Provide the (x, y) coordinate of the cell's center where the given text is located.  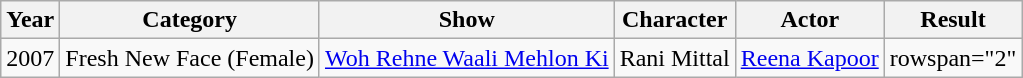
Fresh New Face (Female) (190, 58)
Woh Rehne Waali Mehlon Ki (466, 58)
Actor (810, 20)
Rani Mittal (674, 58)
rowspan="2" (953, 58)
Year (30, 20)
Reena Kapoor (810, 58)
Category (190, 20)
Character (674, 20)
2007 (30, 58)
Show (466, 20)
Result (953, 20)
